From the cell containing the given text, extract its center point as (x, y) coordinate. 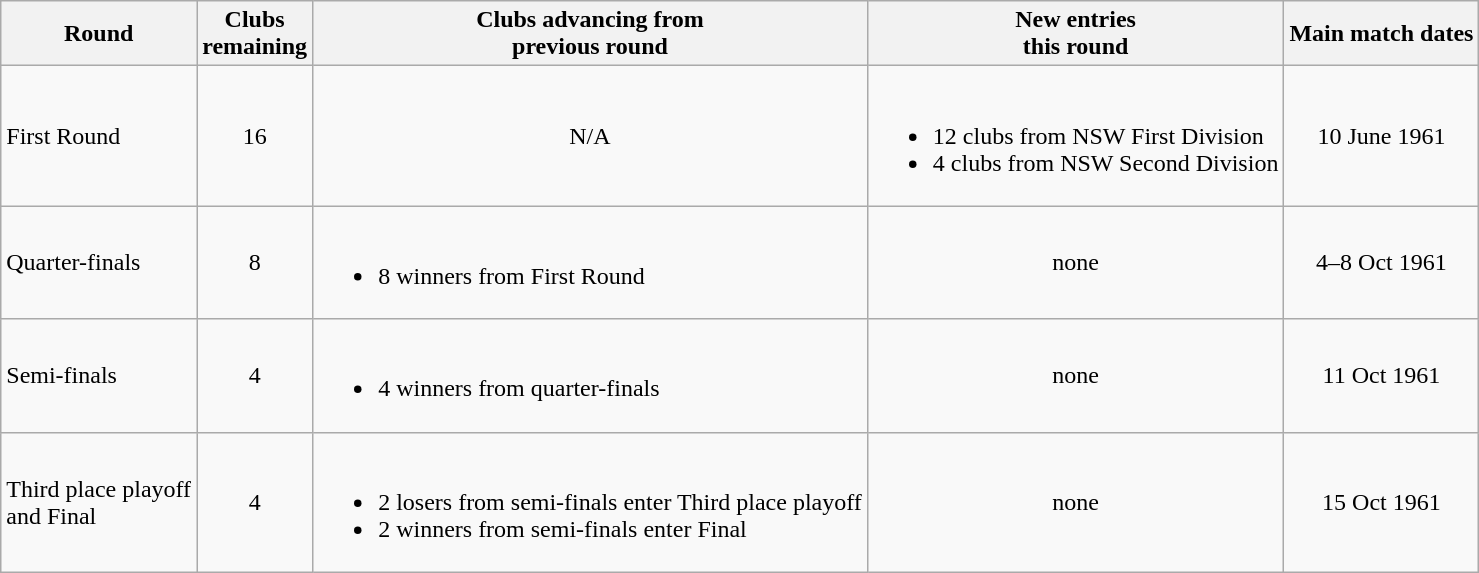
16 (255, 136)
11 Oct 1961 (1382, 376)
Main match dates (1382, 34)
4–8 Oct 1961 (1382, 262)
Clubsremaining (255, 34)
New entriesthis round (1076, 34)
N/A (590, 136)
8 (255, 262)
2 losers from semi-finals enter Third place playoff2 winners from semi-finals enter Final (590, 502)
Third place playoff and Final (99, 502)
Clubs advancing fromprevious round (590, 34)
Quarter-finals (99, 262)
12 clubs from NSW First Division4 clubs from NSW Second Division (1076, 136)
4 winners from quarter-finals (590, 376)
8 winners from First Round (590, 262)
10 June 1961 (1382, 136)
Semi-finals (99, 376)
Round (99, 34)
15 Oct 1961 (1382, 502)
First Round (99, 136)
